Pinpoint the cell where the given text exists, returning its [x, y] midpoint coordinate. 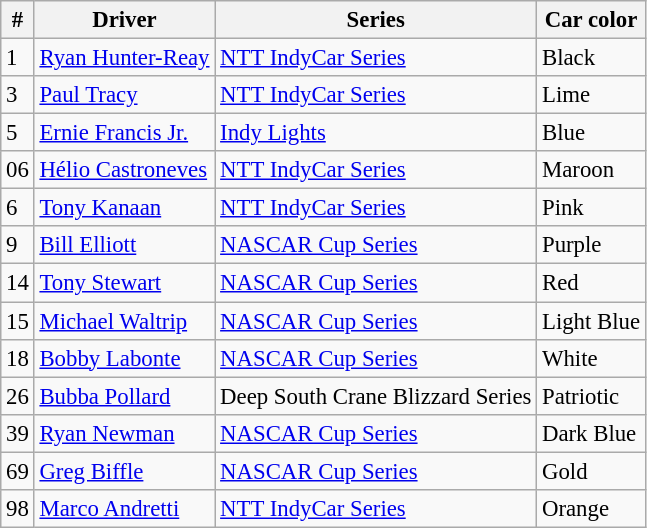
1 [18, 58]
# [18, 20]
Ryan Hunter-Reay [124, 58]
15 [18, 321]
Driver [124, 20]
14 [18, 283]
18 [18, 358]
Purple [592, 245]
9 [18, 245]
Car color [592, 20]
Series [376, 20]
Blue [592, 133]
Bobby Labonte [124, 358]
Bubba Pollard [124, 396]
3 [18, 95]
Gold [592, 471]
Michael Waltrip [124, 321]
Maroon [592, 170]
Paul Tracy [124, 95]
Red [592, 283]
Deep South Crane Blizzard Series [376, 396]
Light Blue [592, 321]
Lime [592, 95]
Indy Lights [376, 133]
5 [18, 133]
Tony Kanaan [124, 208]
26 [18, 396]
Ryan Newman [124, 433]
39 [18, 433]
69 [18, 471]
Bill Elliott [124, 245]
Patriotic [592, 396]
Tony Stewart [124, 283]
98 [18, 509]
Orange [592, 509]
Black [592, 58]
6 [18, 208]
Hélio Castroneves [124, 170]
06 [18, 170]
Ernie Francis Jr. [124, 133]
Marco Andretti [124, 509]
White [592, 358]
Pink [592, 208]
Dark Blue [592, 433]
Greg Biffle [124, 471]
